Return the (x, y) coordinate for the center point of the cell that contains the specified text.  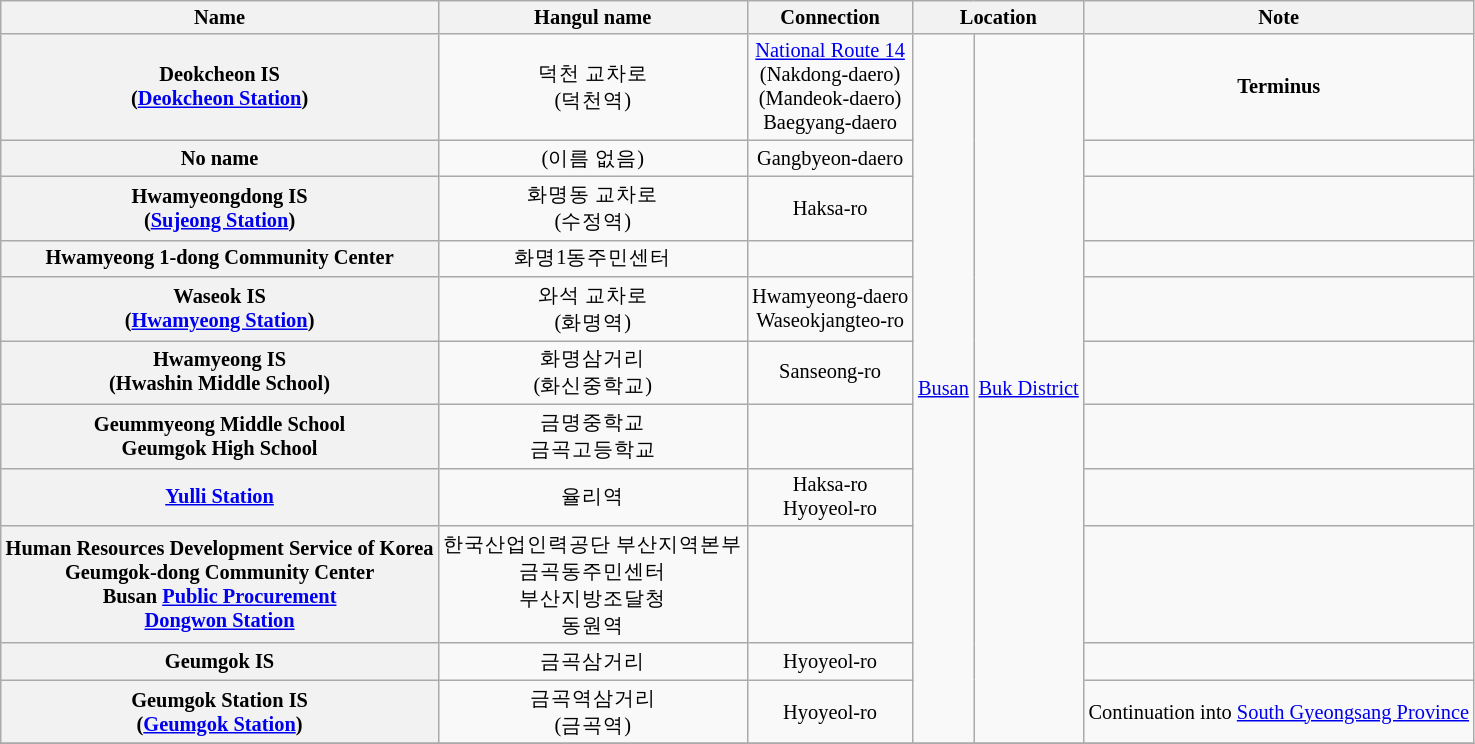
Note (1279, 17)
Hwamyeong IS(Hwashin Middle School) (220, 372)
Hangul name (592, 17)
Geummyeong Middle SchoolGeumgok High School (220, 436)
Name (220, 17)
화명삼거리(화신중학교) (592, 372)
Location (998, 17)
금곡삼거리 (592, 662)
National Route 14(Nakdong-daero)(Mandeok-daero)Baegyang-daero (830, 87)
금곡역삼거리(금곡역) (592, 712)
No name (220, 158)
Buk District (1029, 388)
Terminus (1279, 87)
Geumgok IS (220, 662)
Yulli Station (220, 497)
Connection (830, 17)
한국산업인력공단 부산지역본부금곡동주민센터부산지방조달청동원역 (592, 584)
Deokcheon IS(Deokcheon Station) (220, 87)
Gangbyeon-daero (830, 158)
화명1동주민센터 (592, 258)
Haksa-roHyoyeol-ro (830, 497)
Human Resources Development Service of KoreaGeumgok-dong Community CenterBusan Public ProcurementDongwon Station (220, 584)
덕천 교차로(덕천역) (592, 87)
(이름 없음) (592, 158)
율리역 (592, 497)
Haksa-ro (830, 208)
Waseok IS(Hwamyeong Station) (220, 309)
Sanseong-ro (830, 372)
Hwamyeongdong IS(Sujeong Station) (220, 208)
금명중학교금곡고등학교 (592, 436)
Continuation into South Gyeongsang Province (1279, 712)
Hwamyeong-daeroWaseokjangteo-ro (830, 309)
Hwamyeong 1-dong Community Center (220, 258)
Geumgok Station IS(Geumgok Station) (220, 712)
화명동 교차로(수정역) (592, 208)
Busan (944, 388)
와석 교차로(화명역) (592, 309)
